Capture the cell that displays the provided text and extract its (X, Y) central coordinate. 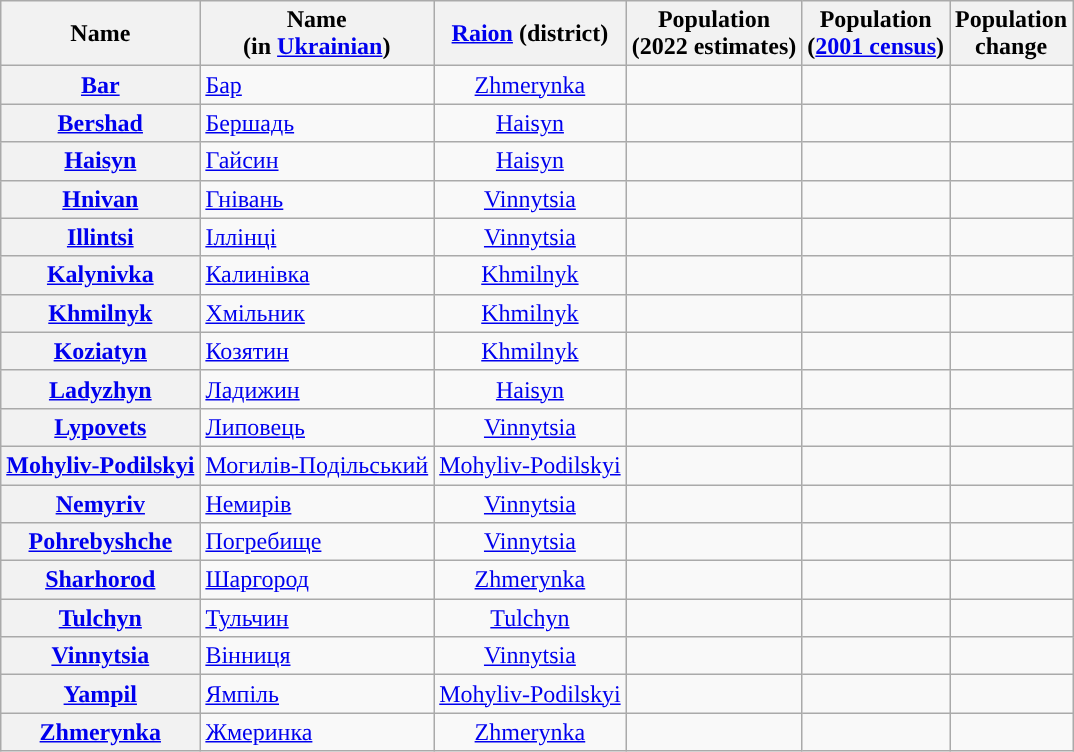
Bershad (100, 123)
Raion (district) (530, 34)
Bar (100, 85)
Ямпіль (317, 694)
Бар (317, 85)
Вінниця (317, 656)
Population(2022 estimates) (714, 34)
Бершадь (317, 123)
Name (100, 34)
Illintsi (100, 237)
Nemyriv (100, 503)
Sharhorod (100, 580)
Іллінці (317, 237)
Хмільник (317, 313)
Калинівка (317, 275)
Name(in Ukrainian) (317, 34)
Тульчин (317, 618)
Гайсин (317, 161)
Липовець (317, 427)
Lypovets (100, 427)
Могилів-Подільський (317, 465)
Hnivan (100, 199)
Koziatyn (100, 351)
Немирів (317, 503)
Population(2001 census) (876, 34)
Populationchange (1012, 34)
Погребище (317, 542)
Pohrebyshche (100, 542)
Шаргород (317, 580)
Козятин (317, 351)
Жмеринка (317, 732)
Ladyzhyn (100, 389)
Kalynivka (100, 275)
Гнівань (317, 199)
Yampil (100, 694)
Ладижин (317, 389)
